Detect which cell encompasses the target text, then output its [X, Y] center coordinate. 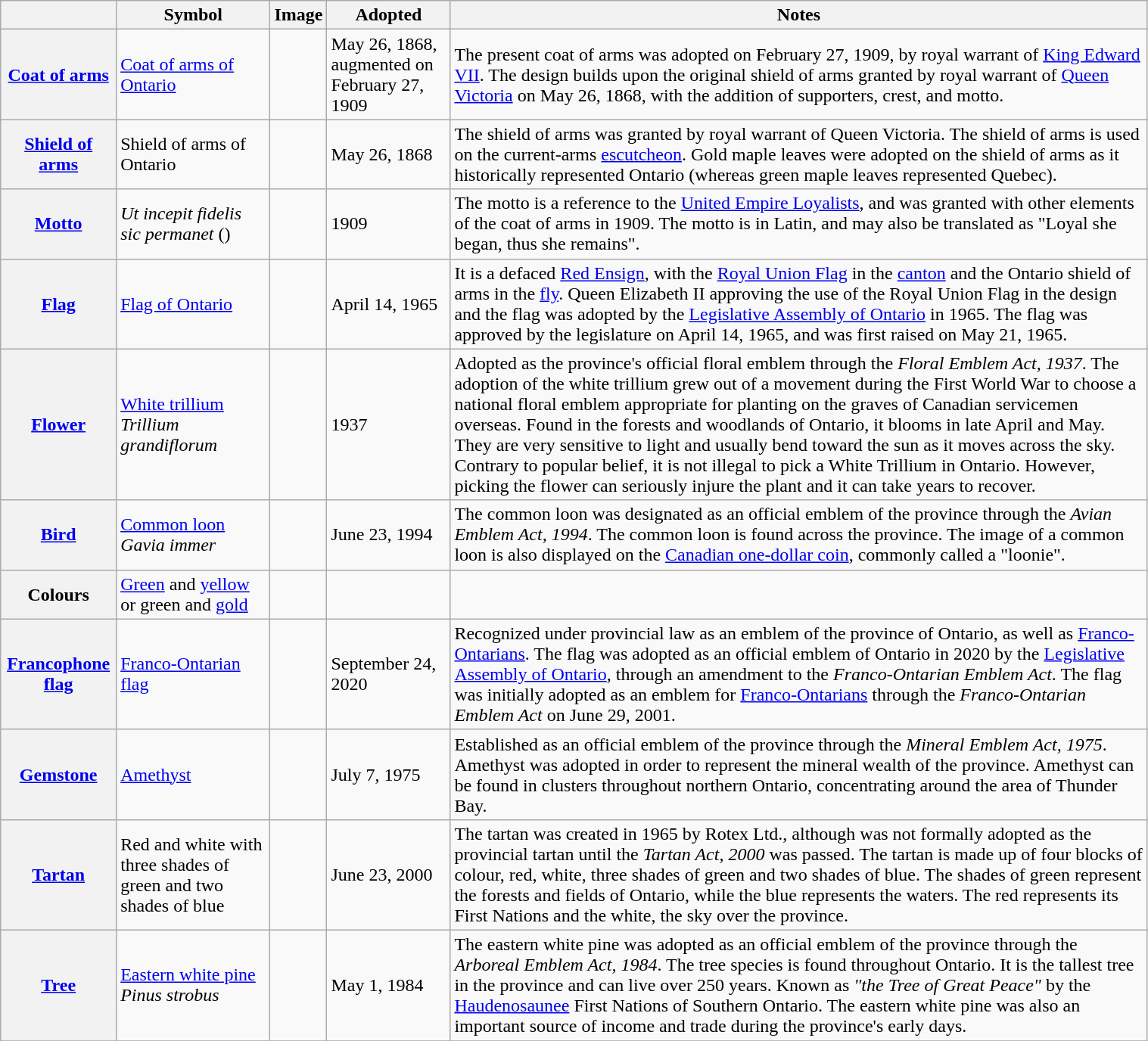
Gemstone [59, 775]
July 7, 1975 [389, 775]
Franco-Ontarian flag [194, 674]
1909 [389, 224]
June 23, 2000 [389, 875]
Coat of arms [59, 74]
Image [298, 15]
Symbol [194, 15]
Motto [59, 224]
Green and yellow or green and gold [194, 595]
Shield of arms of Ontario [194, 154]
May 26, 1868 [389, 154]
Tartan [59, 875]
Flower [59, 424]
White trilliumTrillium grandiflorum [194, 424]
Adopted [389, 15]
Shield of arms [59, 154]
Flag of Ontario [194, 304]
September 24, 2020 [389, 674]
Francophone flag [59, 674]
Common loonGavia immer [194, 535]
May 1, 1984 [389, 985]
Red and white with three shades of green and two shades of blue [194, 875]
Amethyst [194, 775]
1937 [389, 424]
Tree [59, 985]
Colours [59, 595]
Eastern white pinePinus strobus [194, 985]
May 26, 1868, augmented on February 27, 1909 [389, 74]
Ut incepit fidelis sic permanet () [194, 224]
Bird [59, 535]
Flag [59, 304]
Coat of arms of Ontario [194, 74]
Notes [799, 15]
June 23, 1994 [389, 535]
April 14, 1965 [389, 304]
